Capture the cell that displays the provided text and extract its (x, y) central coordinate. 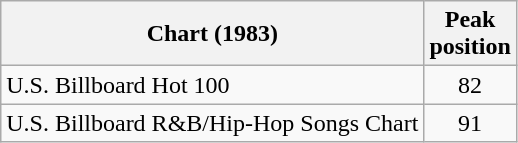
82 (470, 85)
Peakposition (470, 34)
U.S. Billboard R&B/Hip-Hop Songs Chart (212, 123)
U.S. Billboard Hot 100 (212, 85)
91 (470, 123)
Chart (1983) (212, 34)
